Detect which cell encompasses the target text, then output its (x, y) center coordinate. 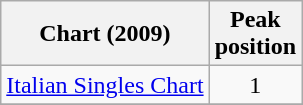
Peakposition (255, 34)
Chart (2009) (105, 34)
Italian Singles Chart (105, 85)
1 (255, 85)
